Provide the (x, y) coordinate of the cell's center where the given text is located.  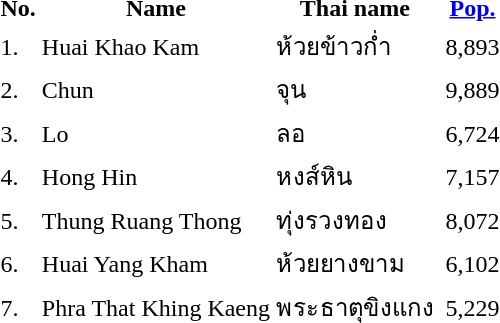
ห้วยข้าวก่ำ (355, 46)
Lo (156, 133)
ลอ (355, 133)
จุน (355, 90)
ห้วยยางขาม (355, 264)
Thung Ruang Thong (156, 220)
Chun (156, 90)
หงส์หิน (355, 176)
ทุ่งรวงทอง (355, 220)
Huai Yang Kham (156, 264)
Huai Khao Kam (156, 46)
Hong Hin (156, 176)
